Determine the (x, y) coordinate at the center of the cell enclosing the given text.  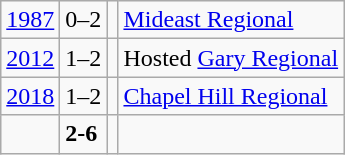
2-6 (84, 134)
Chapel Hill Regional (231, 96)
2018 (30, 96)
2012 (30, 58)
0–2 (84, 20)
Hosted Gary Regional (231, 58)
Mideast Regional (231, 20)
1987 (30, 20)
